Determine the (X, Y) coordinate at the center of the cell enclosing the given text.  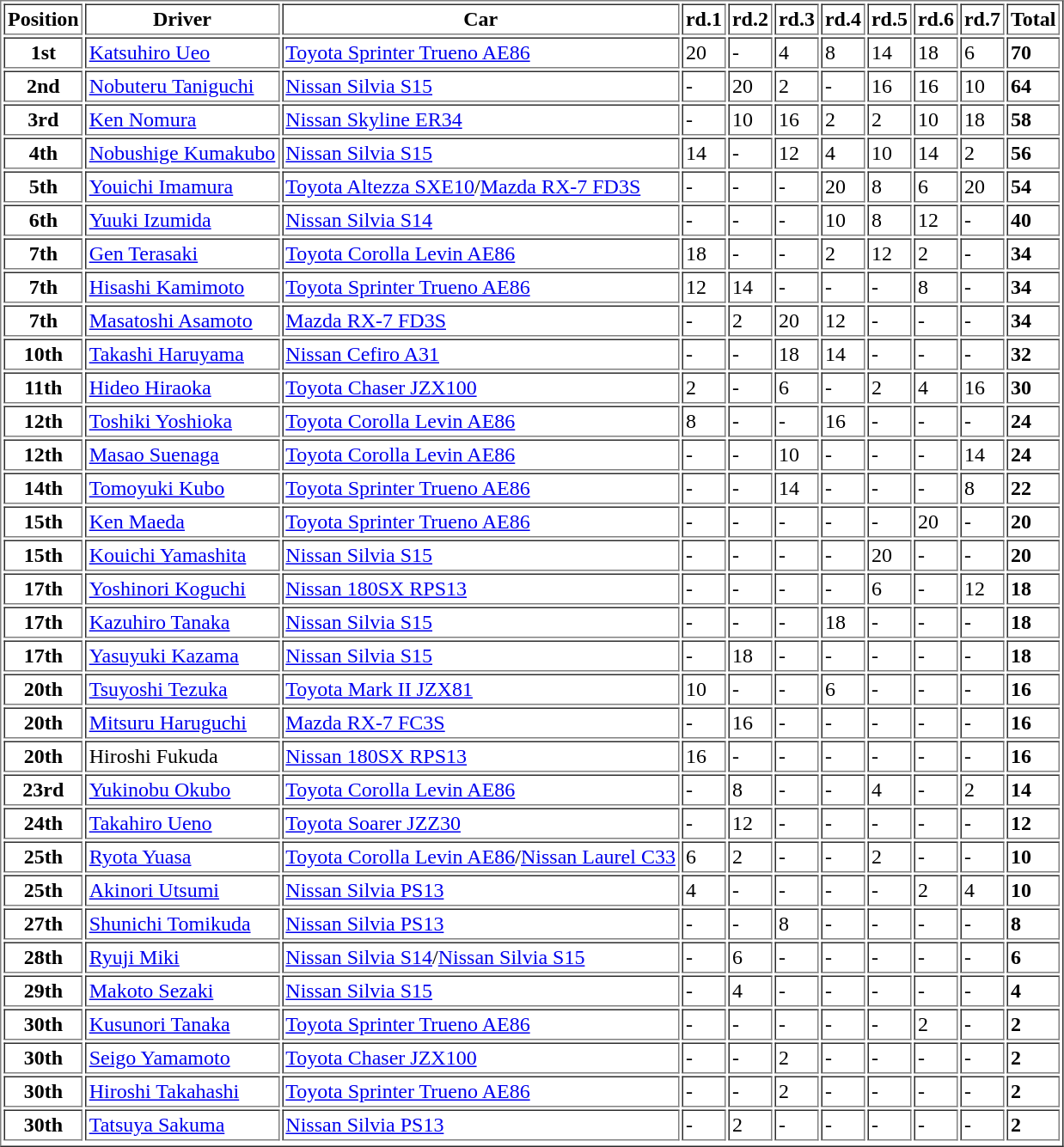
rd.5 (889, 19)
27th (43, 924)
rd.3 (796, 19)
Toyota Altezza SXE10/Mazda RX-7 FD3S (481, 187)
rd.6 (935, 19)
Hideo Hiraoka (182, 388)
23rd (43, 790)
6th (43, 220)
10th (43, 354)
56 (1033, 153)
Yoshinori Koguchi (182, 589)
Makoto Sezaki (182, 991)
40 (1033, 220)
Seigo Yamamoto (182, 1059)
Tsuyoshi Tezuka (182, 689)
58 (1033, 120)
Akinori Utsumi (182, 890)
Masao Suenaga (182, 455)
Nissan Skyline ER34 (481, 120)
Hiroshi Takahashi (182, 1091)
Nobushige Kumakubo (182, 153)
Kouichi Yamashita (182, 555)
Yasuyuki Kazama (182, 656)
Yuuki Izumida (182, 220)
Yukinobu Okubo (182, 790)
rd.4 (842, 19)
Position (43, 19)
Hiroshi Fukuda (182, 756)
Shunichi Tomikuda (182, 924)
Kazuhiro Tanaka (182, 622)
Tomoyuki Kubo (182, 488)
5th (43, 187)
Youichi Imamura (182, 187)
Nissan Silvia S14 (481, 220)
rd.2 (749, 19)
28th (43, 957)
3rd (43, 120)
32 (1033, 354)
Takashi Haruyama (182, 354)
30 (1033, 388)
11th (43, 388)
Ken Maeda (182, 522)
Nobuteru Taniguchi (182, 86)
64 (1033, 86)
Kusunori Tanaka (182, 1024)
Total (1033, 19)
Nissan Cefiro A31 (481, 354)
22 (1033, 488)
Takahiro Ueno (182, 823)
Katsuhiro Ueo (182, 53)
Masatoshi Asamoto (182, 321)
Tatsuya Sakuma (182, 1126)
rd.7 (981, 19)
Ryuji Miki (182, 957)
54 (1033, 187)
rd.1 (703, 19)
Ryota Yuasa (182, 857)
Toyota Corolla Levin AE86/Nissan Laurel C33 (481, 857)
Driver (182, 19)
4th (43, 153)
Toyota Mark II JZX81 (481, 689)
Car (481, 19)
29th (43, 991)
Mazda RX-7 FD3S (481, 321)
2nd (43, 86)
Ken Nomura (182, 120)
Nissan Silvia S14/Nissan Silvia S15 (481, 957)
Hisashi Kamimoto (182, 287)
14th (43, 488)
70 (1033, 53)
1st (43, 53)
Gen Terasaki (182, 254)
24th (43, 823)
Mazda RX-7 FC3S (481, 723)
Toshiki Yoshioka (182, 421)
Mitsuru Haruguchi (182, 723)
Toyota Soarer JZZ30 (481, 823)
